Search for the cell housing the specified text and yield its (x, y) center coordinate. 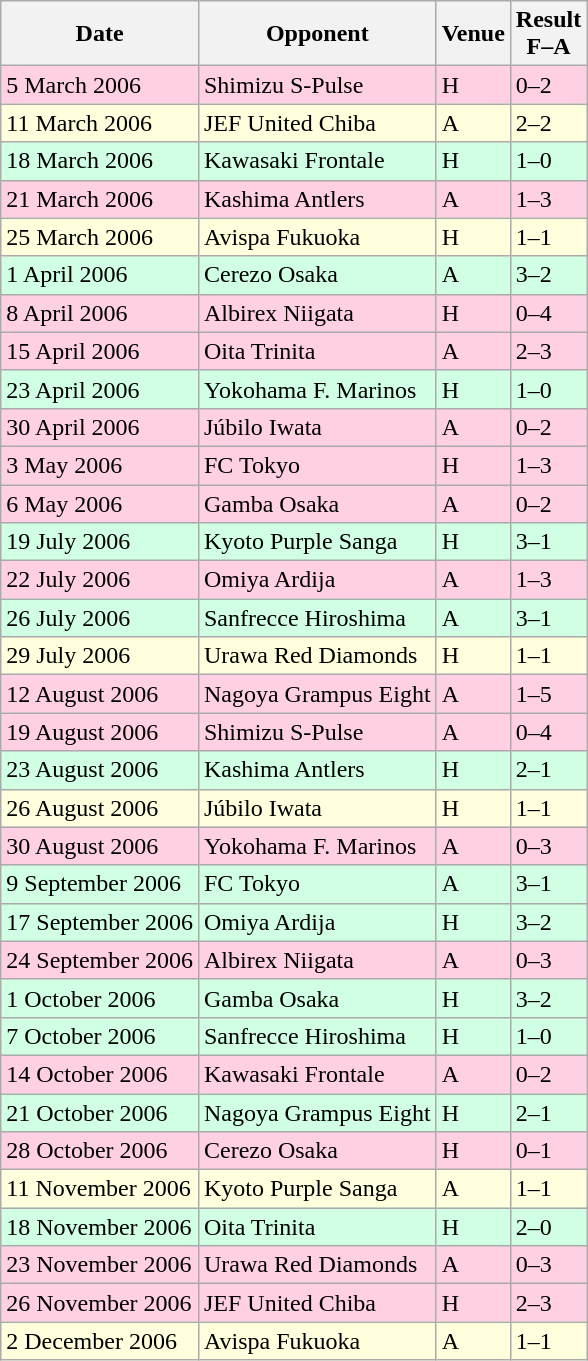
2–2 (548, 123)
5 March 2006 (100, 85)
28 October 2006 (100, 1151)
1 October 2006 (100, 998)
30 August 2006 (100, 846)
30 April 2006 (100, 427)
7 October 2006 (100, 1036)
18 March 2006 (100, 161)
0–1 (548, 1151)
26 July 2006 (100, 618)
Date (100, 34)
3 May 2006 (100, 465)
2–0 (548, 1227)
19 August 2006 (100, 732)
22 July 2006 (100, 580)
29 July 2006 (100, 656)
6 May 2006 (100, 503)
26 November 2006 (100, 1303)
14 October 2006 (100, 1074)
11 March 2006 (100, 123)
15 April 2006 (100, 351)
26 August 2006 (100, 808)
23 November 2006 (100, 1265)
Venue (473, 34)
1–5 (548, 694)
21 March 2006 (100, 199)
24 September 2006 (100, 960)
8 April 2006 (100, 313)
1 April 2006 (100, 275)
Opponent (317, 34)
21 October 2006 (100, 1113)
19 July 2006 (100, 542)
17 September 2006 (100, 922)
23 April 2006 (100, 389)
12 August 2006 (100, 694)
11 November 2006 (100, 1189)
9 September 2006 (100, 884)
23 August 2006 (100, 770)
ResultF–A (548, 34)
2 December 2006 (100, 1341)
25 March 2006 (100, 237)
18 November 2006 (100, 1227)
